Find where the given text appears and provide that cell's center as [X, Y] coordinate. 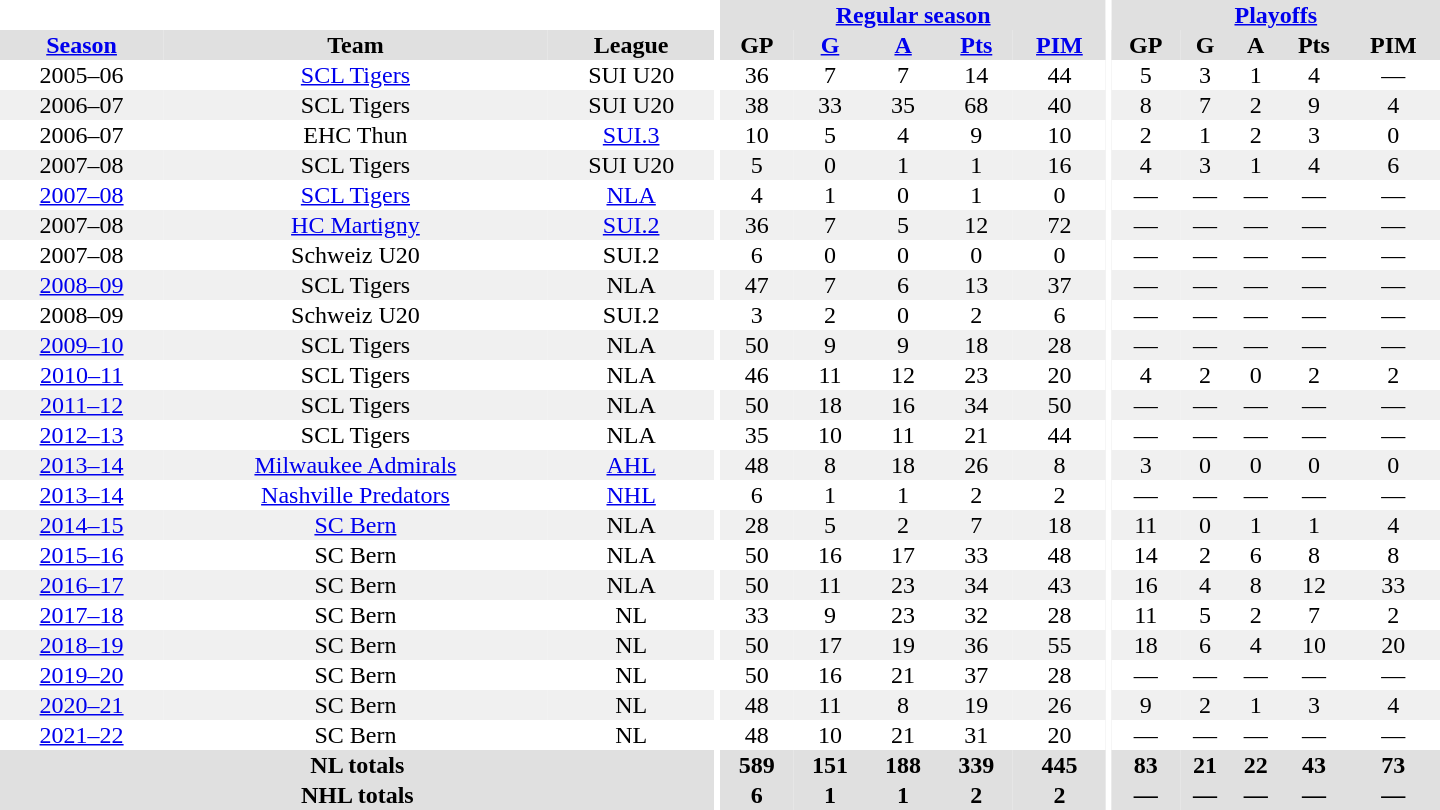
2014–15 [82, 525]
2017–18 [82, 615]
40 [1060, 105]
2009–10 [82, 345]
339 [976, 765]
NHL totals [358, 795]
2005–06 [82, 75]
46 [756, 375]
73 [1394, 765]
188 [904, 765]
EHC Thun [355, 135]
2019–20 [82, 675]
83 [1146, 765]
2020–21 [82, 705]
47 [756, 285]
NHL [632, 495]
589 [756, 765]
Nashville Predators [355, 495]
AHL [632, 465]
22 [1256, 765]
68 [976, 105]
32 [976, 615]
55 [1060, 645]
2011–12 [82, 405]
Team [355, 45]
2016–17 [82, 585]
SUI.3 [632, 135]
League [632, 45]
HC Martigny [355, 225]
Regular season [913, 15]
2012–13 [82, 435]
151 [830, 765]
Season [82, 45]
NL totals [358, 765]
2010–11 [82, 375]
2021–22 [82, 735]
13 [976, 285]
38 [756, 105]
Playoffs [1276, 15]
2018–19 [82, 645]
2015–16 [82, 555]
72 [1060, 225]
445 [1060, 765]
31 [976, 735]
Milwaukee Admirals [355, 465]
